Capture the cell that displays the provided text and extract its [x, y] central coordinate. 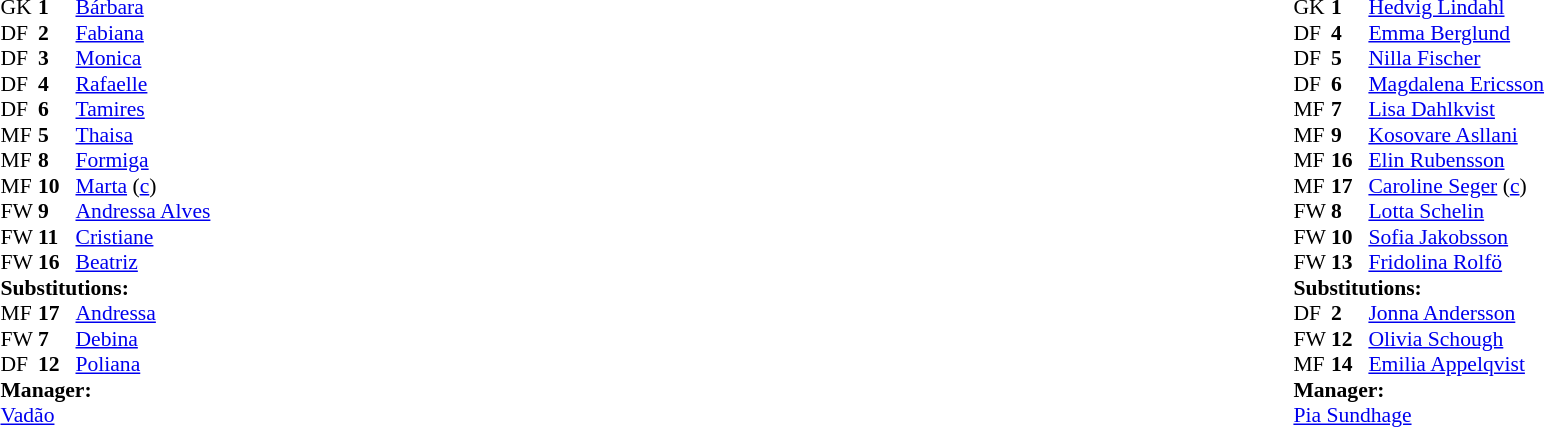
11 [57, 237]
Caroline Seger (c) [1456, 186]
Debina [144, 339]
Tamires [144, 109]
Monica [144, 59]
Poliana [144, 365]
Sofia Jakobsson [1456, 237]
Fabiana [144, 33]
Olivia Schough [1456, 339]
Nilla Fischer [1456, 59]
Kosovare Asllani [1456, 135]
Marta (c) [144, 186]
Rafaelle [144, 84]
Jonna Andersson [1456, 313]
14 [1350, 365]
Cristiane [144, 237]
Beatriz [144, 263]
Andressa [144, 313]
Lisa Dahlkvist [1456, 109]
Lotta Schelin [1456, 211]
3 [57, 59]
Andressa Alves [144, 211]
Emilia Appelqvist [1456, 365]
Magdalena Ericsson [1456, 84]
Fridolina Rolfö [1456, 263]
Emma Berglund [1456, 33]
13 [1350, 263]
Thaisa [144, 135]
Formiga [144, 161]
Elin Rubensson [1456, 161]
